Find where the given text appears and provide that cell's center as [x, y] coordinate. 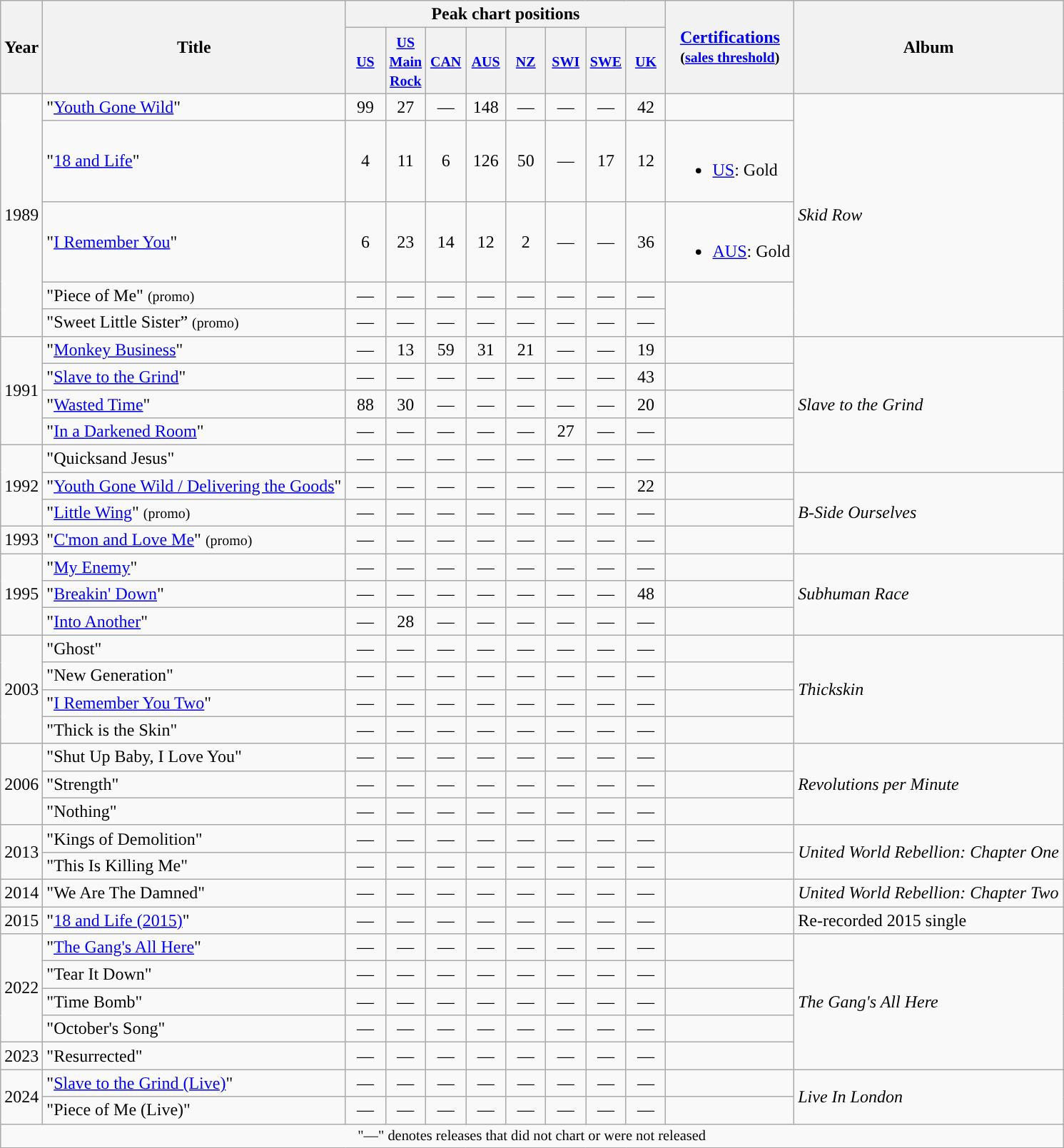
"We Are The Damned" [194, 893]
NZ [526, 61]
2003 [21, 689]
30 [405, 404]
2014 [21, 893]
1992 [21, 485]
"Nothing" [194, 811]
17 [606, 161]
1991 [21, 390]
"18 and Life" [194, 161]
2 [526, 241]
126 [486, 161]
2013 [21, 852]
AUS: Gold [730, 241]
"I Remember You" [194, 241]
"Strength" [194, 784]
"Tear It Down" [194, 975]
"Piece of Me" (promo) [194, 295]
Title [194, 47]
"Little Wing" (promo) [194, 513]
14 [446, 241]
"Kings of Demolition" [194, 838]
"—" denotes releases that did not chart or were not released [532, 1136]
"The Gang's All Here" [194, 948]
Slave to the Grind [929, 404]
"Time Bomb" [194, 1002]
Revolutions per Minute [929, 784]
"Monkey Business" [194, 350]
"In a Darkened Room" [194, 431]
"Breakin' Down" [194, 594]
1993 [21, 540]
B-Side Ourselves [929, 513]
31 [486, 350]
23 [405, 241]
The Gang's All Here [929, 1002]
Year [21, 47]
CAN [446, 61]
36 [646, 241]
2006 [21, 784]
43 [646, 377]
148 [486, 107]
"Thick is the Skin" [194, 730]
Subhuman Race [929, 594]
Skid Row [929, 215]
"This Is Killing Me" [194, 865]
"Wasted Time" [194, 404]
"Into Another" [194, 621]
AUS [486, 61]
"Sweet Little Sister” (promo) [194, 322]
11 [405, 161]
22 [646, 486]
"Youth Gone Wild / Delivering the Goods" [194, 486]
2024 [21, 1097]
US [365, 61]
SWI [566, 61]
SWE [606, 61]
"Piece of Me (Live)" [194, 1110]
"Slave to the Grind" [194, 377]
48 [646, 594]
"Ghost" [194, 649]
4 [365, 161]
US: Gold [730, 161]
20 [646, 404]
Thickskin [929, 689]
59 [446, 350]
United World Rebellion: Chapter Two [929, 893]
United World Rebellion: Chapter One [929, 852]
2022 [21, 988]
19 [646, 350]
1989 [21, 215]
50 [526, 161]
Peak chart positions [505, 14]
1995 [21, 594]
US Main Rock [405, 61]
2023 [21, 1056]
"Resurrected" [194, 1056]
UK [646, 61]
"C'mon and Love Me" (promo) [194, 540]
Certifications(sales threshold) [730, 47]
99 [365, 107]
Re-recorded 2015 single [929, 920]
Album [929, 47]
2015 [21, 920]
"Slave to the Grind (Live)" [194, 1083]
"Quicksand Jesus" [194, 458]
"Youth Gone Wild" [194, 107]
21 [526, 350]
Live In London [929, 1097]
28 [405, 621]
"I Remember You Two" [194, 703]
"18 and Life (2015)" [194, 920]
"October's Song" [194, 1029]
"New Generation" [194, 676]
"Shut Up Baby, I Love You" [194, 757]
13 [405, 350]
88 [365, 404]
"My Enemy" [194, 567]
42 [646, 107]
